Locate the cell with the specified text and output its [X, Y] center coordinate. 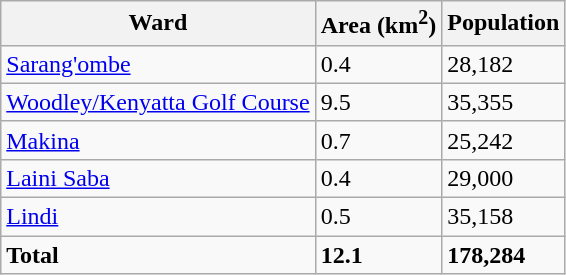
29,000 [504, 178]
12.1 [378, 255]
9.5 [378, 102]
28,182 [504, 64]
0.7 [378, 140]
Sarang'ombe [158, 64]
35,355 [504, 102]
0.5 [378, 217]
Area (km2) [378, 24]
Ward [158, 24]
Total [158, 255]
Woodley/Kenyatta Golf Course [158, 102]
Makina [158, 140]
178,284 [504, 255]
25,242 [504, 140]
35,158 [504, 217]
Lindi [158, 217]
Population [504, 24]
Laini Saba [158, 178]
